Pinpoint the cell where the given text exists, returning its [X, Y] midpoint coordinate. 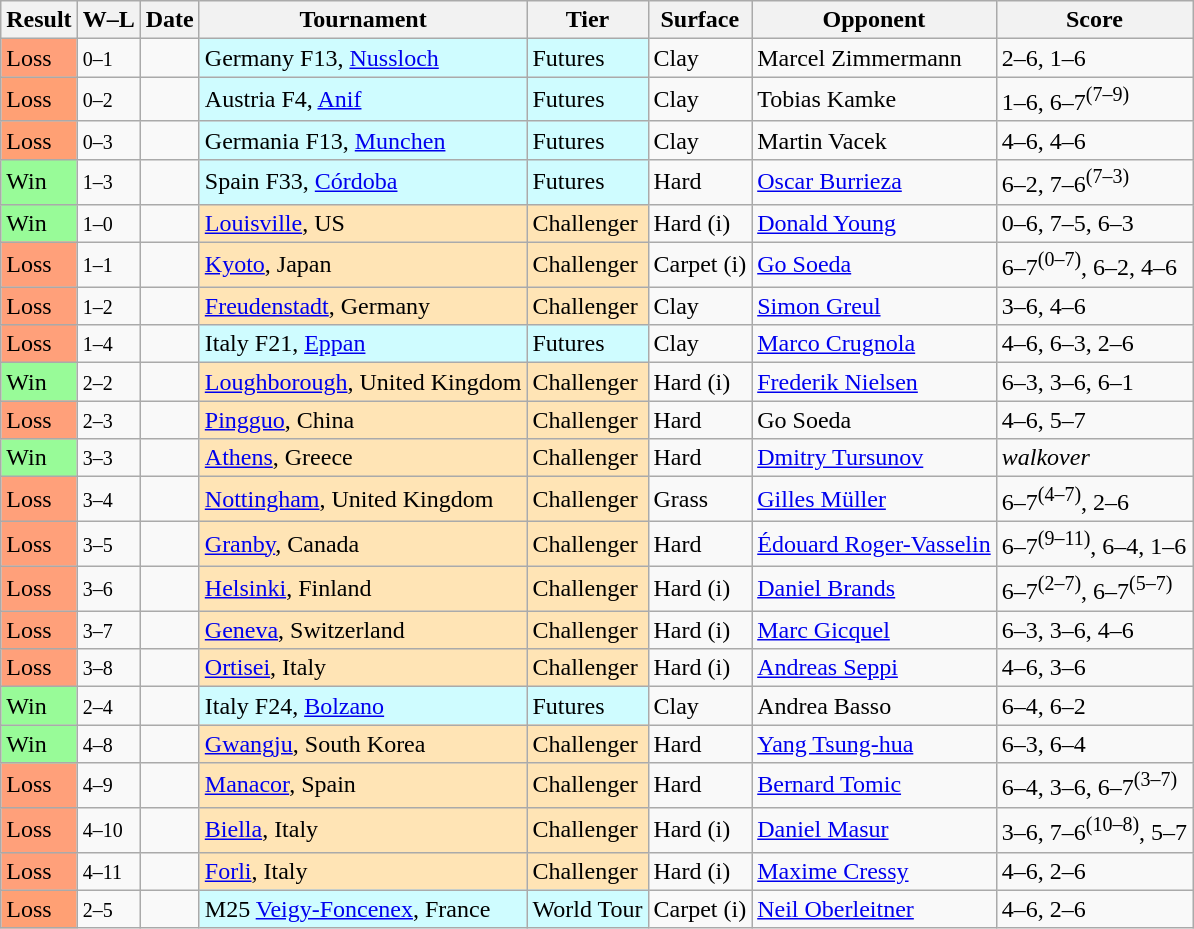
4–11 [108, 871]
6–3, 3–6, 4–6 [1094, 630]
Ortisei, Italy [363, 668]
4–8 [108, 744]
Italy F21, Eppan [363, 344]
Date [170, 20]
Andrea Basso [874, 706]
0–1 [108, 58]
4–9 [108, 786]
4–10 [108, 830]
Yang Tsung-hua [874, 744]
0–3 [108, 140]
Dmitry Tursunov [874, 458]
1–3 [108, 182]
4–6, 6–3, 2–6 [1094, 344]
Édouard Roger-Vasselin [874, 544]
2–4 [108, 706]
Louisville, US [363, 223]
Germany F13, Nussloch [363, 58]
1–2 [108, 306]
Nottingham, United Kingdom [363, 500]
0–6, 7–5, 6–3 [1094, 223]
1–6, 6–7(7–9) [1094, 100]
Grass [700, 500]
2–5 [108, 909]
4–6, 3–6 [1094, 668]
2–6, 1–6 [1094, 58]
Manacor, Spain [363, 786]
3–4 [108, 500]
Austria F4, Anif [363, 100]
World Tour [588, 909]
Freudenstadt, Germany [363, 306]
Martin Vacek [874, 140]
Germania F13, Munchen [363, 140]
Donald Young [874, 223]
Oscar Burrieza [874, 182]
Spain F33, Córdoba [363, 182]
6–7(0–7), 6–2, 4–6 [1094, 264]
Marco Crugnola [874, 344]
Score [1094, 20]
walkover [1094, 458]
Kyoto, Japan [363, 264]
Pingguo, China [363, 420]
6–7(2–7), 6–7(5–7) [1094, 588]
Frederik Nielsen [874, 382]
Tobias Kamke [874, 100]
Gwangju, South Korea [363, 744]
6–7(4–7), 2–6 [1094, 500]
6–4, 3–6, 6–7(3–7) [1094, 786]
2–3 [108, 420]
Surface [700, 20]
3–6, 7–6(10–8), 5–7 [1094, 830]
Neil Oberleitner [874, 909]
Marcel Zimmermann [874, 58]
Bernard Tomic [874, 786]
Gilles Müller [874, 500]
3–6 [108, 588]
Tier [588, 20]
Opponent [874, 20]
3–5 [108, 544]
Forli, Italy [363, 871]
Maxime Cressy [874, 871]
1–1 [108, 264]
Athens, Greece [363, 458]
0–2 [108, 100]
Granby, Canada [363, 544]
Helsinki, Finland [363, 588]
6–2, 7–6(7–3) [1094, 182]
3–7 [108, 630]
4–6, 4–6 [1094, 140]
1–4 [108, 344]
Simon Greul [874, 306]
Daniel Masur [874, 830]
Loughborough, United Kingdom [363, 382]
4–6, 5–7 [1094, 420]
Result [39, 20]
6–3, 6–4 [1094, 744]
Italy F24, Bolzano [363, 706]
Biella, Italy [363, 830]
6–4, 6–2 [1094, 706]
3–6, 4–6 [1094, 306]
6–3, 3–6, 6–1 [1094, 382]
Geneva, Switzerland [363, 630]
Andreas Seppi [874, 668]
3–8 [108, 668]
3–3 [108, 458]
2–2 [108, 382]
Daniel Brands [874, 588]
W–L [108, 20]
M25 Veigy-Foncenex, France [363, 909]
Tournament [363, 20]
Marc Gicquel [874, 630]
6–7(9–11), 6–4, 1–6 [1094, 544]
1–0 [108, 223]
